Locate the cell with the specified text and output its (x, y) center coordinate. 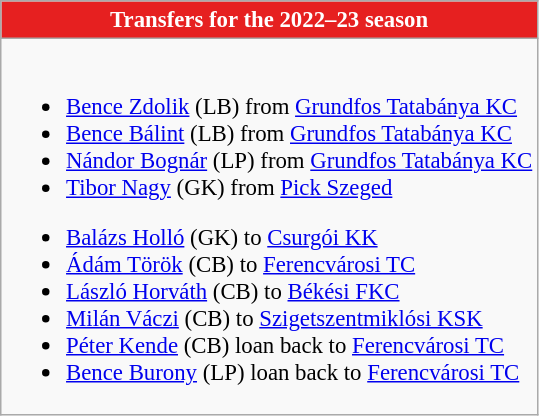
Transfers for the 2022–23 season (270, 20)
